Detect which cell encompasses the target text, then output its [x, y] center coordinate. 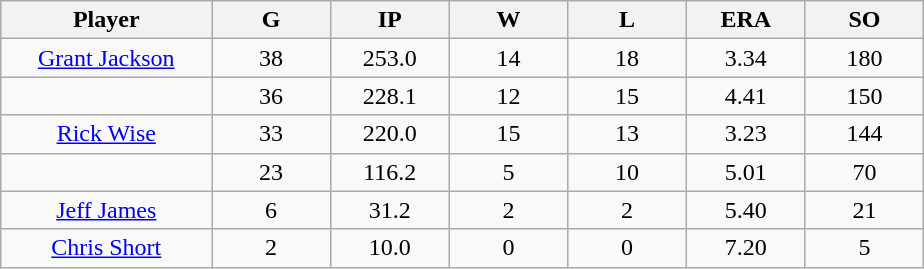
228.1 [390, 96]
G [272, 20]
14 [508, 58]
220.0 [390, 134]
IP [390, 20]
3.34 [746, 58]
L [628, 20]
12 [508, 96]
13 [628, 134]
144 [864, 134]
W [508, 20]
Rick Wise [106, 134]
23 [272, 172]
36 [272, 96]
10.0 [390, 248]
150 [864, 96]
7.20 [746, 248]
Grant Jackson [106, 58]
SO [864, 20]
3.23 [746, 134]
18 [628, 58]
116.2 [390, 172]
253.0 [390, 58]
31.2 [390, 210]
5.40 [746, 210]
Jeff James [106, 210]
Chris Short [106, 248]
ERA [746, 20]
Player [106, 20]
38 [272, 58]
21 [864, 210]
10 [628, 172]
33 [272, 134]
4.41 [746, 96]
70 [864, 172]
180 [864, 58]
5.01 [746, 172]
6 [272, 210]
